Extract the [x, y] coordinate from the center of the cell holding the provided text.  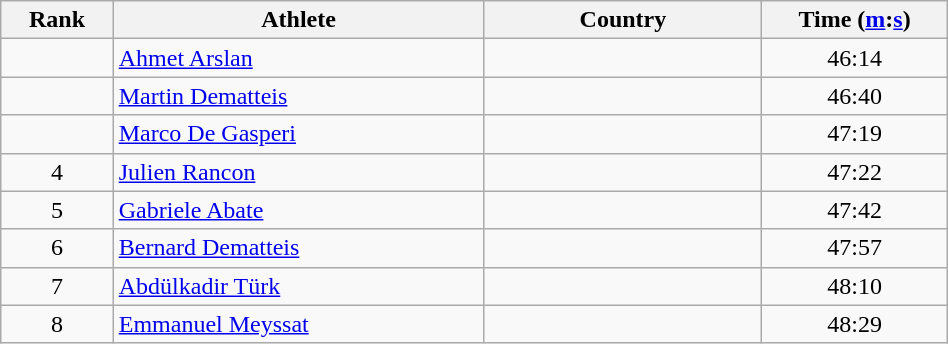
Martin Dematteis [298, 96]
Athlete [298, 20]
47:19 [854, 134]
Julien Rancon [298, 172]
8 [57, 324]
7 [57, 286]
5 [57, 210]
4 [57, 172]
Time (m:s) [854, 20]
Gabriele Abate [298, 210]
48:29 [854, 324]
Rank [57, 20]
46:14 [854, 58]
Country [623, 20]
Marco De Gasperi [298, 134]
6 [57, 248]
Abdülkadir Türk [298, 286]
46:40 [854, 96]
Ahmet Arslan [298, 58]
Bernard Dematteis [298, 248]
47:22 [854, 172]
Emmanuel Meyssat [298, 324]
48:10 [854, 286]
47:57 [854, 248]
47:42 [854, 210]
